Extract the [X, Y] coordinate from the center of the cell holding the provided text.  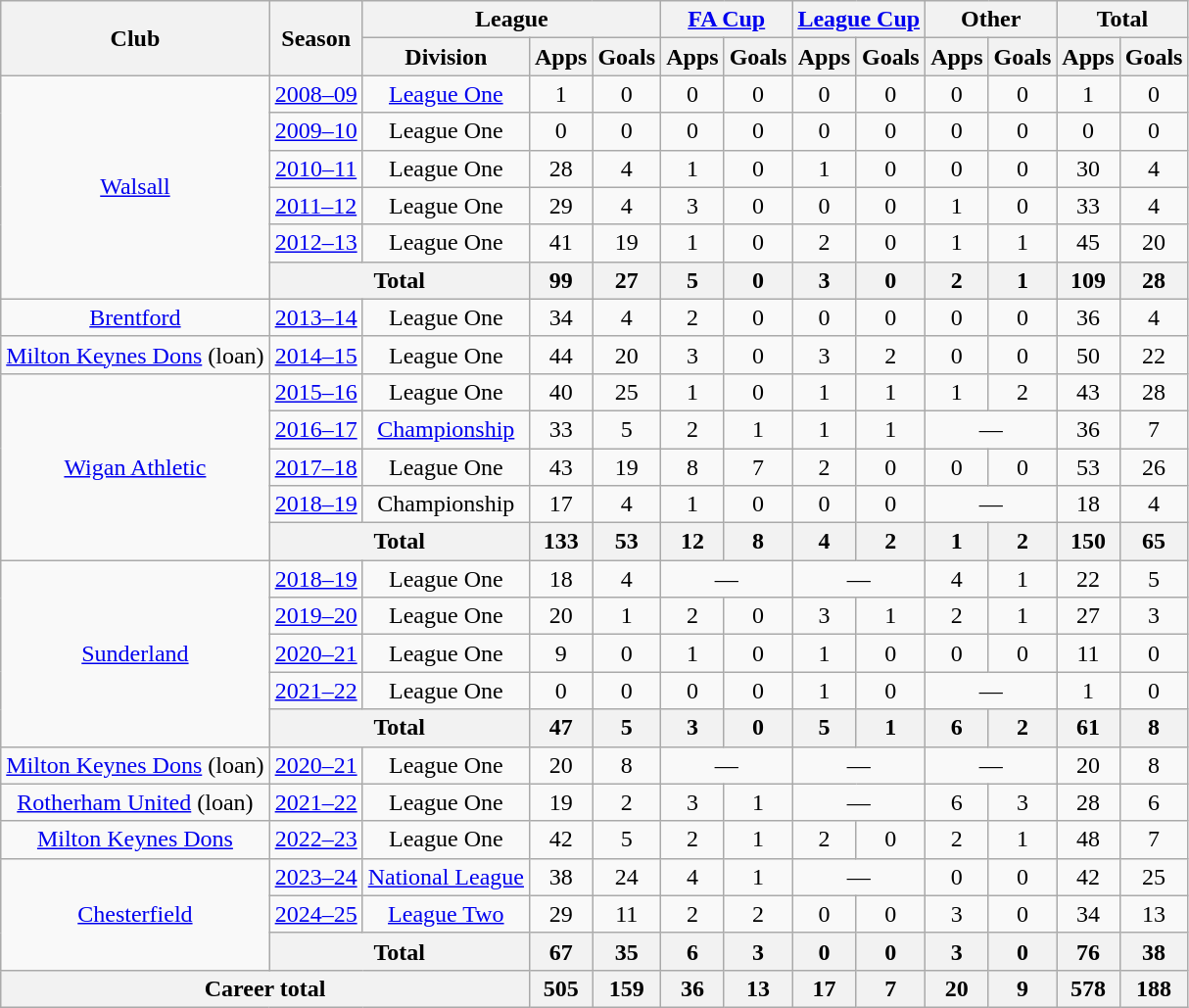
2023–24 [315, 877]
2016–17 [315, 429]
Sunderland [135, 653]
2011–12 [315, 206]
Season [315, 38]
65 [1154, 542]
League Two [446, 914]
2013–14 [315, 317]
47 [560, 728]
Rotherham United (loan) [135, 802]
578 [1088, 988]
Chesterfield [135, 914]
2019–20 [315, 616]
2022–23 [315, 840]
Brentford [135, 317]
48 [1088, 840]
35 [627, 951]
FA Cup [727, 20]
2017–18 [315, 467]
188 [1154, 988]
2009–10 [315, 131]
Division [446, 57]
24 [627, 877]
Walsall [135, 187]
Wigan Athletic [135, 466]
2015–16 [315, 392]
2012–13 [315, 243]
2024–25 [315, 914]
26 [1154, 467]
30 [1088, 168]
40 [560, 392]
2014–15 [315, 355]
Club [135, 38]
Career total [265, 988]
159 [627, 988]
76 [1088, 951]
133 [560, 542]
2008–09 [315, 94]
Other [991, 20]
League [511, 20]
67 [560, 951]
99 [560, 280]
12 [692, 542]
61 [1088, 728]
109 [1088, 280]
League Cup [859, 20]
44 [560, 355]
41 [560, 243]
2010–11 [315, 168]
50 [1088, 355]
150 [1088, 542]
505 [560, 988]
45 [1088, 243]
Milton Keynes Dons [135, 840]
National League [446, 877]
